Locate the cell with the specified text and output its [x, y] center coordinate. 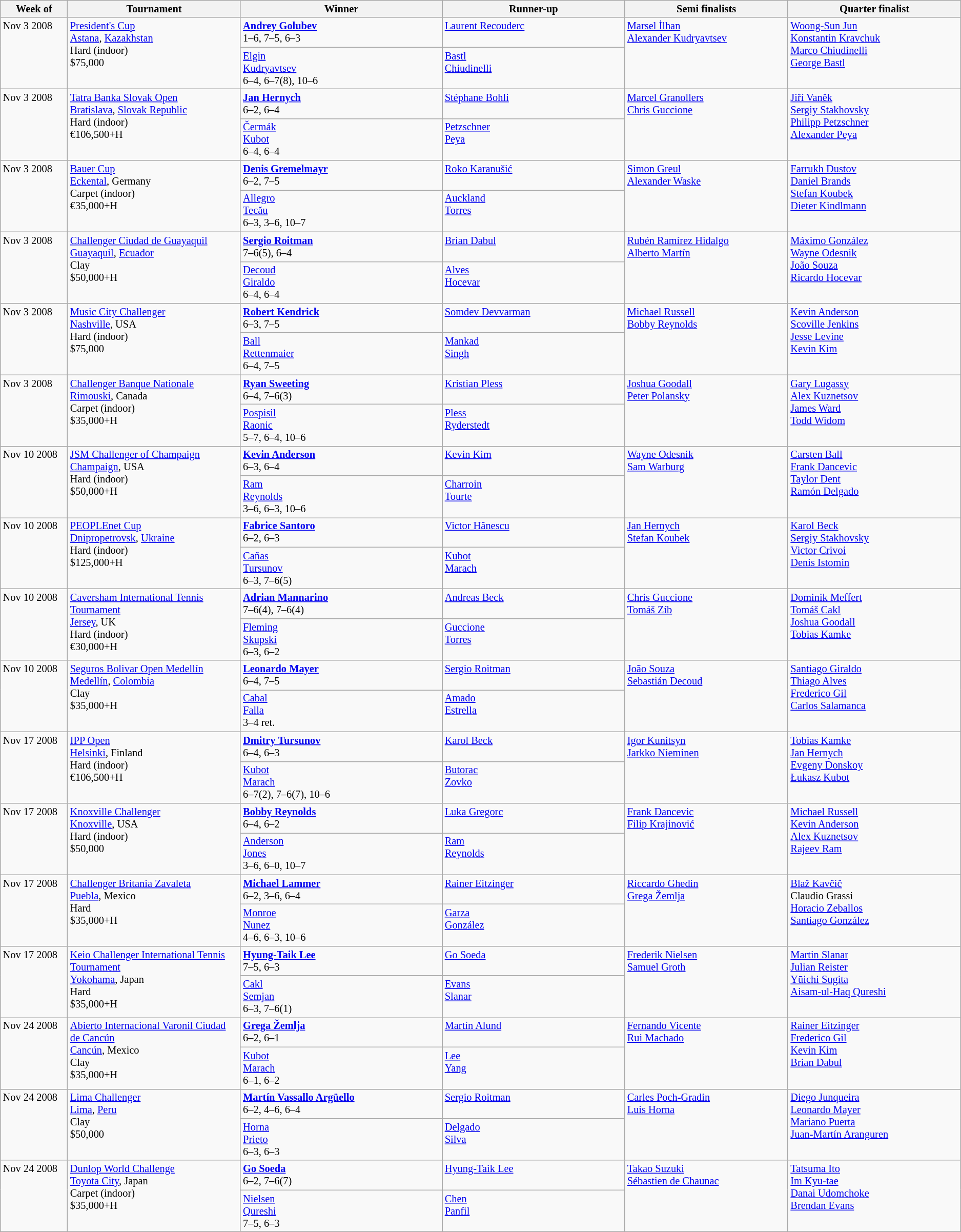
Fabrice Santoro6–2, 6–3 [341, 532]
Jiří Vaněk Sergiy Stakhovsky Philipp Petzschner Alexander Peya [874, 124]
Auckland Torres [534, 211]
Monroe Nunez4–6, 6–3, 10–6 [341, 925]
Sergio Roitman7–6(5), 6–4 [341, 247]
Chen Panfil [534, 1211]
Semi finalists [706, 9]
Winner [341, 9]
Carsten Ball Frank Dancevic Taylor Dent Ramón Delgado [874, 482]
Nielsen Qureshi7–5, 6–3 [341, 1211]
Ram Reynolds [534, 854]
Denis Gremelmayr6–2, 7–5 [341, 175]
Ryan Sweeting6–4, 7–6(3) [341, 390]
Čermák Kubot6–4, 6–4 [341, 139]
Butorac Zovko [534, 782]
Bastl Chiudinelli [534, 68]
Joshua Goodall Peter Polansky [706, 410]
Dmitry Tursunov6–4, 6–3 [341, 746]
Kevin Anderson6–3, 6–4 [341, 461]
Luka Gregorc [534, 818]
Hyung-Taik Lee7–5, 6–3 [341, 961]
Mankad Singh [534, 354]
Kubot Marach [534, 568]
Marsel İlhan Alexander Kudryavtsev [706, 53]
Horna Prieto6–3, 6–3 [341, 1139]
Adrian Mannarino7–6(4), 7–6(4) [341, 603]
JSM Challenger of Champaign Champaign, USAHard (indoor)$50,000+H [154, 482]
Abierto Internacional Varonil Ciudad de Cancún Cancún, MexicoClay$35,000+H [154, 1053]
Farrukh Dustov Daniel Brands Stefan Koubek Dieter Kindlmann [874, 196]
Jan Hernych6–2, 6–4 [341, 104]
Stéphane Bohli [534, 104]
Garza González [534, 925]
Bauer CupEckental, GermanyCarpet (indoor)€35,000+H [154, 196]
Martín Vassallo Argüello6–2, 4–6, 6–4 [341, 1104]
Knoxville Challenger Knoxville, USAHard (indoor)$50,000 [154, 839]
Pospisil Raonic5–7, 6–4, 10–6 [341, 425]
Tatsuma Ito Im Kyu-tae Danai Udomchoke Brendan Evans [874, 1196]
Rainer Eitzinger Frederico Gil Kevin Kim Brian Dabul [874, 1053]
Tobias Kamke Jan Hernych Evgeny Donskoy Łukasz Kubot [874, 767]
Andrey Golubev1–6, 7–5, 6–3 [341, 32]
Gary Lugassy Alex Kuznetsov James Ward Todd Widom [874, 410]
Rainer Eitzinger [534, 890]
Bobby Reynolds6–4, 6–2 [341, 818]
Carles Poch-Gradin Luis Horna [706, 1125]
Michael Russell Kevin Anderson Alex Kuznetsov Rajeev Ram [874, 839]
Laurent Recouderc [534, 32]
Go Soeda6–2, 7–6(7) [341, 1175]
Rubén Ramírez Hidalgo Alberto Martín [706, 268]
Challenger Ciudad de GuayaquilGuayaquil, EcuadorClay$50,000+H [154, 268]
Andreas Beck [534, 603]
Go Soeda [534, 961]
Marcel Granollers Chris Guccione [706, 124]
Alves Hocevar [534, 282]
Anderson Jones3–6, 6–0, 10–7 [341, 854]
Karol Beck Sergiy Stakhovsky Victor Crivoi Denis Istomin [874, 553]
Dominik Meffert Tomáš Cakl Joshua Goodall Tobias Kamke [874, 624]
Ram Reynolds3–6, 6–3, 10–6 [341, 497]
Karol Beck [534, 746]
Michael Lammer6–2, 3–6, 6–4 [341, 890]
Evans Slanar [534, 997]
Runner-up [534, 9]
Caversham International Tennis Tournament Jersey, UKHard (indoor)€30,000+H [154, 624]
Week of [34, 9]
Somdev Devvarman [534, 318]
Martin Slanar Julian Reister Yūichi Sugita Aisam-ul-Haq Qureshi [874, 981]
Kubot Marach6–1, 6–2 [341, 1068]
Diego Junqueira Leonardo Mayer Mariano Puerta Juan-Martín Aranguren [874, 1125]
Michael Russell Bobby Reynolds [706, 338]
President's CupAstana, KazakhstanHard (indoor)$75,000 [154, 53]
IPP OpenHelsinki, FinlandHard (indoor)€106,500+H [154, 767]
Jan Hernych Stefan Koubek [706, 553]
Challenger Britania ZavaletaPuebla, MexicoHard$35,000+H [154, 911]
Grega Žemlja6–2, 6–1 [341, 1032]
Kevin Kim [534, 461]
Martín Alund [534, 1032]
Hyung-Taik Lee [534, 1175]
Kevin Anderson Scoville Jenkins Jesse Levine Kevin Kim [874, 338]
Máximo González Wayne Odesnik João Souza Ricardo Hocevar [874, 268]
Cañas Tursunov6–3, 7–6(5) [341, 568]
João Souza Sebastián Decoud [706, 696]
Challenger Banque Nationale Rimouski, CanadaCarpet (indoor)$35,000+H [154, 410]
Kubot Marach6–7(2), 7–6(7), 10–6 [341, 782]
Dunlop World Challenge Toyota City, JapanCarpet (indoor)$35,000+H [154, 1196]
Fernando Vicente Rui Machado [706, 1053]
Guccione Torres [534, 639]
Wayne Odesnik Sam Warburg [706, 482]
Igor Kunitsyn Jarkko Nieminen [706, 767]
Santiago Giraldo Thiago Alves Frederico Gil Carlos Salamanca [874, 696]
Tournament [154, 9]
Delgado Silva [534, 1139]
PEOPLEnet Cup Dnipropetrovsk, UkraineHard (indoor)$125,000+H [154, 553]
Amado Estrella [534, 711]
Keio Challenger International Tennis Tournament Yokohama, JapanHard$35,000+H [154, 981]
Cakl Semjan6–3, 7–6(1) [341, 997]
Roko Karanušić [534, 175]
Decoud Giraldo6–4, 6–4 [341, 282]
Fleming Skupski6–3, 6–2 [341, 639]
Lee Yang [534, 1068]
Cabal Falla3–4 ret. [341, 711]
Takao Suzuki Sébastien de Chaunac [706, 1196]
Leonardo Mayer6–4, 7–5 [341, 675]
Frederik Nielsen Samuel Groth [706, 981]
Kristian Pless [534, 390]
Pless Ryderstedt [534, 425]
Chris Guccione Tomáš Zíb [706, 624]
Woong-Sun Jun Konstantin Kravchuk Marco Chiudinelli George Bastl [874, 53]
Brian Dabul [534, 247]
Quarter finalist [874, 9]
Tatra Banka Slovak OpenBratislava, Slovak RepublicHard (indoor)€106,500+H [154, 124]
Seguros Bolivar Open MedellínMedellín, ColombiaClay$35,000+H [154, 696]
Charroin Tourte [534, 497]
Blaž Kavčič Claudio Grassi Horacio Zeballos Santiago González [874, 911]
Music City ChallengerNashville, USAHard (indoor)$75,000 [154, 338]
Simon Greul Alexander Waske [706, 196]
Ball Rettenmaier6–4, 7–5 [341, 354]
Elgin Kudryavtsev6–4, 6–7(8), 10–6 [341, 68]
Frank Dancevic Filip Krajinović [706, 839]
Victor Hănescu [534, 532]
Riccardo Ghedin Grega Žemlja [706, 911]
Petzschner Peya [534, 139]
Allegro Tecău6–3, 3–6, 10–7 [341, 211]
Lima Challenger Lima, PeruClay$50,000 [154, 1125]
Robert Kendrick6–3, 7–5 [341, 318]
